Find where the given text appears and provide that cell's center as [X, Y] coordinate. 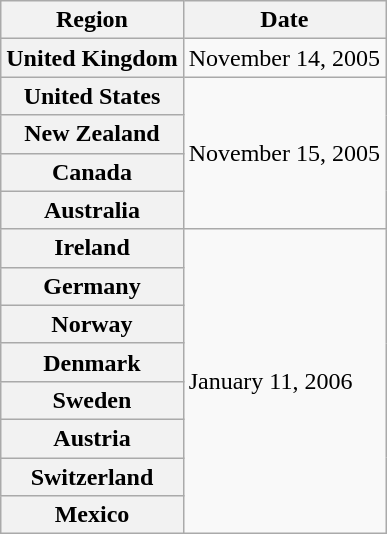
Region [92, 20]
Australia [92, 210]
Mexico [92, 515]
Switzerland [92, 477]
Ireland [92, 248]
United States [92, 96]
November 15, 2005 [284, 153]
November 14, 2005 [284, 58]
New Zealand [92, 134]
Denmark [92, 362]
January 11, 2006 [284, 381]
Date [284, 20]
Austria [92, 438]
Sweden [92, 400]
United Kingdom [92, 58]
Canada [92, 172]
Norway [92, 324]
Germany [92, 286]
